Search for the cell housing the specified text and yield its [X, Y] center coordinate. 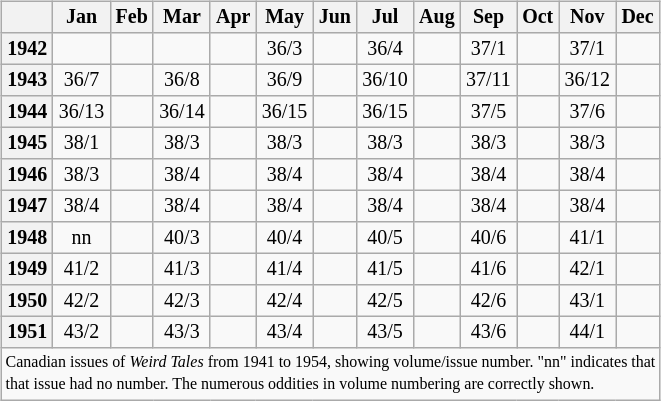
1949 [28, 268]
37/6 [588, 112]
36/10 [384, 80]
Jul [384, 18]
Aug [438, 18]
1951 [28, 332]
Jun [334, 18]
43/3 [182, 332]
42/5 [384, 300]
36/8 [182, 80]
42/6 [488, 300]
36/12 [588, 80]
43/2 [82, 332]
Apr [233, 18]
Oct [538, 18]
42/4 [284, 300]
May [284, 18]
40/5 [384, 238]
1945 [28, 144]
Mar [182, 18]
41/2 [82, 268]
36/3 [284, 48]
43/6 [488, 332]
41/5 [384, 268]
Dec [638, 18]
36/4 [384, 48]
nn [82, 238]
38/1 [82, 144]
36/7 [82, 80]
41/4 [284, 268]
42/1 [588, 268]
42/3 [182, 300]
1942 [28, 48]
Jan [82, 18]
1947 [28, 206]
40/6 [488, 238]
37/11 [488, 80]
1948 [28, 238]
1943 [28, 80]
1944 [28, 112]
Nov [588, 18]
36/14 [182, 112]
43/4 [284, 332]
43/1 [588, 300]
41/6 [488, 268]
40/3 [182, 238]
Feb [132, 18]
36/13 [82, 112]
Sep [488, 18]
1946 [28, 174]
37/5 [488, 112]
44/1 [588, 332]
41/1 [588, 238]
41/3 [182, 268]
40/4 [284, 238]
1950 [28, 300]
42/2 [82, 300]
36/9 [284, 80]
43/5 [384, 332]
